From the cell containing the given text, extract its center point as (X, Y) coordinate. 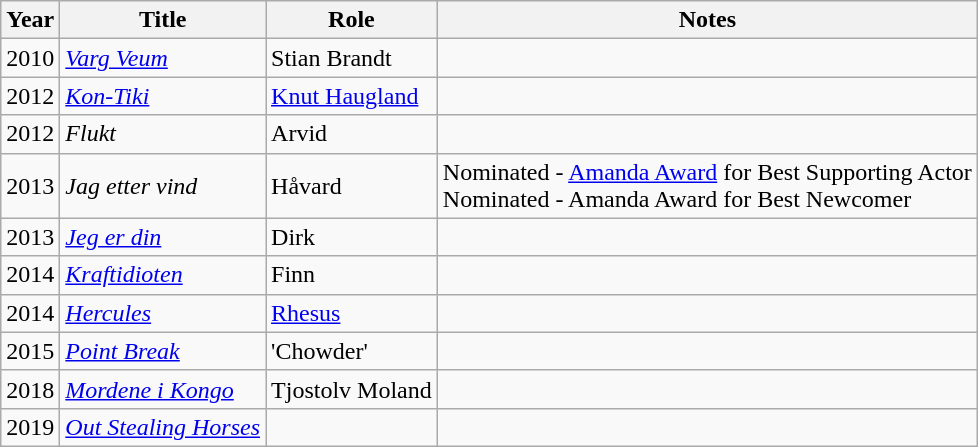
Role (352, 20)
Hercules (163, 313)
Title (163, 20)
2019 (30, 427)
Flukt (163, 134)
Jeg er din (163, 237)
2018 (30, 389)
Jag etter vind (163, 186)
'Chowder' (352, 351)
Nominated - Amanda Award for Best Supporting Actor Nominated - Amanda Award for Best Newcomer (707, 186)
Knut Haugland (352, 96)
2015 (30, 351)
Stian Brandt (352, 58)
Arvid (352, 134)
Year (30, 20)
Notes (707, 20)
Kraftidioten (163, 275)
Tjostolv Moland (352, 389)
Mordene i Kongo (163, 389)
Finn (352, 275)
Rhesus (352, 313)
Kon-Tiki (163, 96)
Point Break (163, 351)
Håvard (352, 186)
Out Stealing Horses (163, 427)
2010 (30, 58)
Dirk (352, 237)
Varg Veum (163, 58)
